Scan for the cell matching the given text and deliver its (X, Y) coordinate at center. 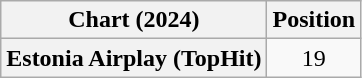
Estonia Airplay (TopHit) (134, 58)
Chart (2024) (134, 20)
19 (314, 58)
Position (314, 20)
